Detect which cell encompasses the target text, then output its [x, y] center coordinate. 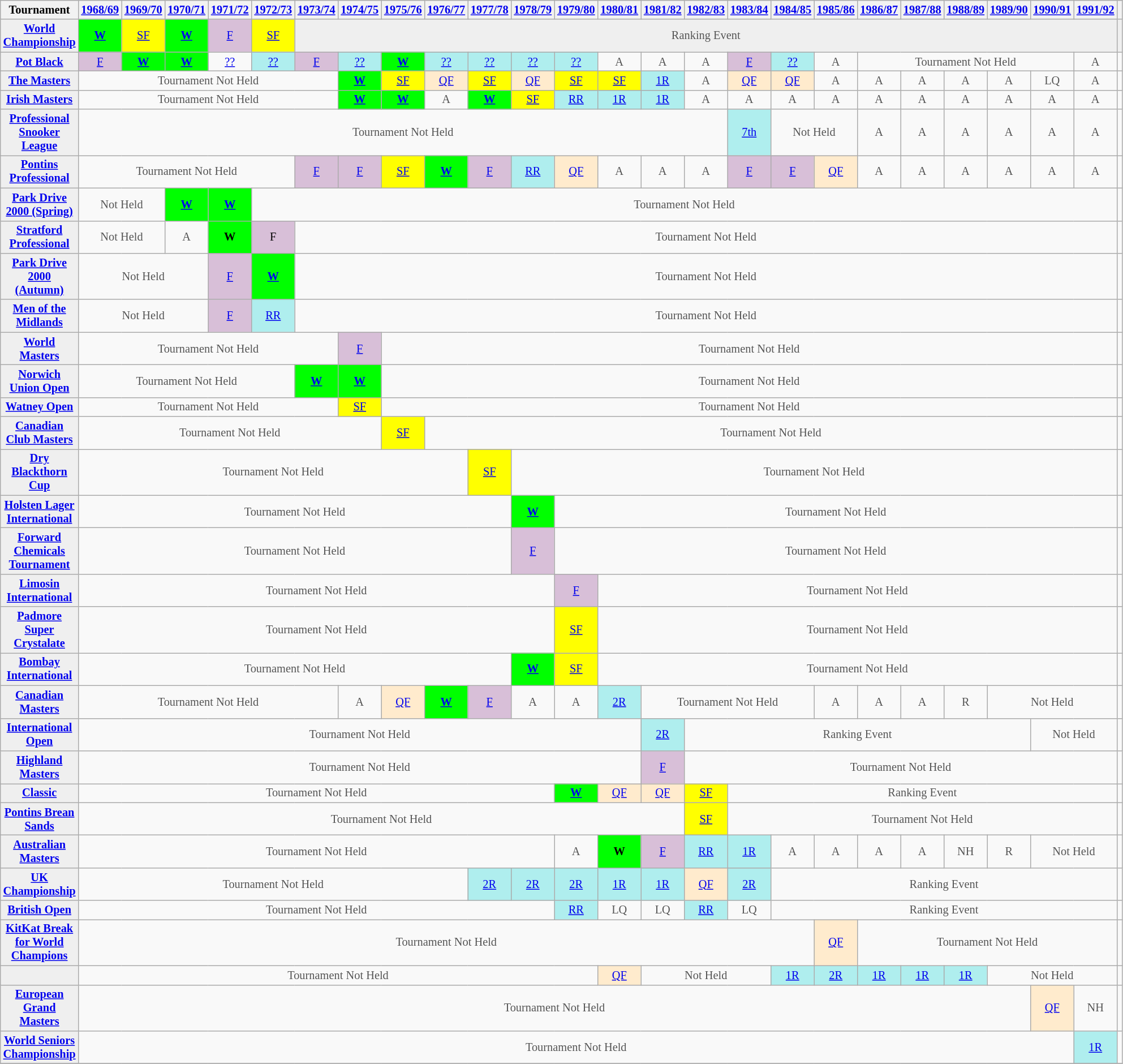
KitKat Break for World Champions [40, 942]
UK Championship [40, 884]
1977/78 [489, 10]
Highland Masters [40, 767]
Canadian Masters [40, 702]
1980/81 [619, 10]
1973/74 [316, 10]
1972/73 [273, 10]
British Open [40, 910]
1981/82 [662, 10]
1986/87 [879, 10]
Canadian Club Masters [40, 433]
1974/75 [359, 10]
1983/84 [749, 10]
Bombay International [40, 669]
1989/90 [1009, 10]
Pontins Brean Sands [40, 819]
World Seniors Championship [40, 1047]
Stratford Professional [40, 237]
Irish Masters [40, 100]
Pot Black [40, 62]
1991/92 [1095, 10]
Professional Snooker League [40, 132]
World Masters [40, 349]
Classic [40, 793]
European Grand Masters [40, 1008]
Forward Chemicals Tournament [40, 551]
1982/83 [705, 10]
Park Drive 2000 (Spring) [40, 204]
1984/85 [792, 10]
1970/71 [186, 10]
Dry Blackthorn Cup [40, 472]
Tournament [40, 10]
Limosin International [40, 590]
1990/91 [1052, 10]
1978/79 [532, 10]
1971/72 [230, 10]
The Masters [40, 80]
Australian Masters [40, 851]
World Championship [40, 36]
1976/77 [446, 10]
Watney Open [40, 407]
Park Drive 2000 (Autumn) [40, 276]
International Open [40, 735]
1988/89 [965, 10]
1987/88 [922, 10]
1985/86 [836, 10]
1969/70 [143, 10]
Pontins Professional [40, 171]
Holsten Lager International [40, 512]
Padmore Super Crystalate [40, 630]
1968/69 [100, 10]
7th [749, 132]
Norwich Union Open [40, 381]
Men of the Midlands [40, 316]
1975/76 [403, 10]
1979/80 [576, 10]
